Provide the [x, y] coordinate of the cell's center where the given text is located.  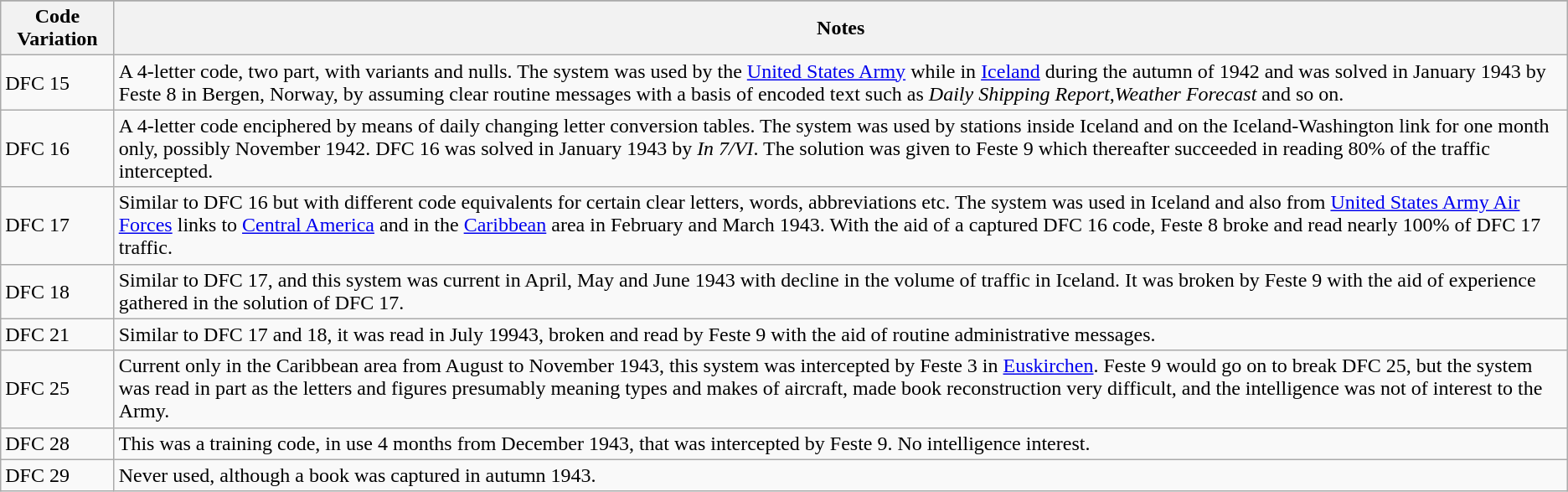
DFC 16 [57, 148]
Notes [841, 28]
Similar to DFC 17 and 18, it was read in July 19943, broken and read by Feste 9 with the aid of routine administrative messages. [841, 334]
This was a training code, in use 4 months from December 1943, that was intercepted by Feste 9. No intelligence interest. [841, 443]
DFC 28 [57, 443]
Never used, although a book was captured in autumn 1943. [841, 475]
DFC 17 [57, 225]
DFC 25 [57, 389]
Code Variation [57, 28]
DFC 21 [57, 334]
DFC 18 [57, 292]
DFC 15 [57, 82]
DFC 29 [57, 475]
